Identify which cell holds the provided text, then report its (X, Y) central coordinate. 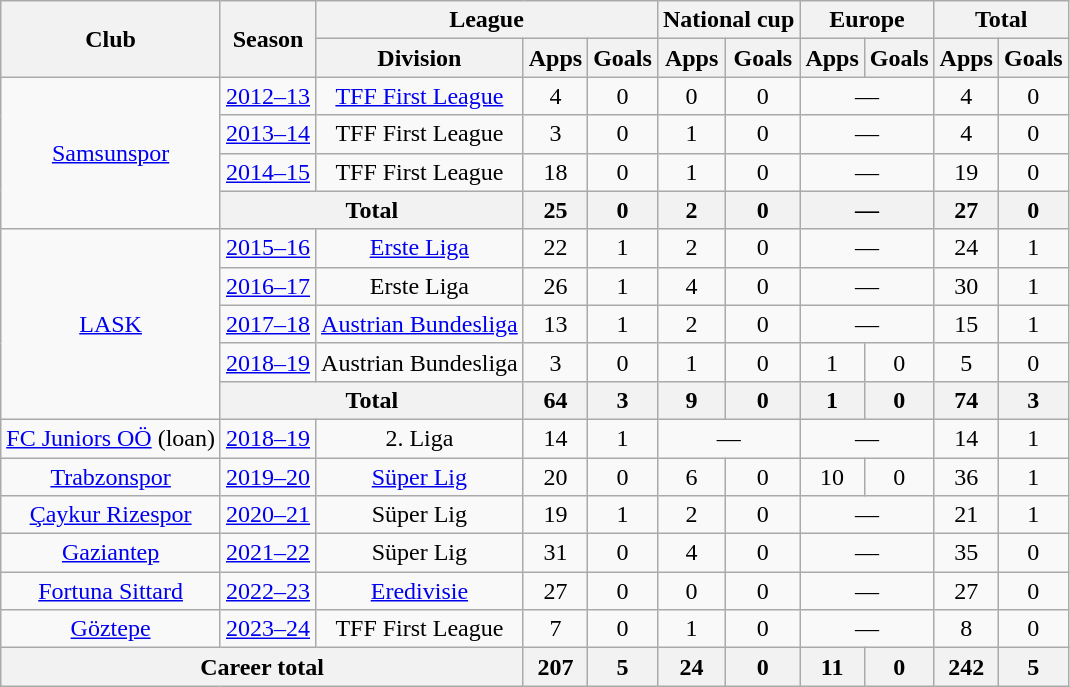
Europe (867, 20)
20 (555, 477)
Samsunspor (111, 153)
National cup (728, 20)
2. Liga (420, 438)
2012–13 (268, 96)
2021–22 (268, 553)
2016–17 (268, 286)
6 (691, 477)
21 (966, 515)
26 (555, 286)
10 (832, 477)
LASK (111, 324)
36 (966, 477)
74 (966, 400)
35 (966, 553)
2014–15 (268, 172)
31 (555, 553)
Club (111, 39)
242 (966, 667)
Fortuna Sittard (111, 591)
207 (555, 667)
Division (420, 58)
Göztepe (111, 629)
2023–24 (268, 629)
2013–14 (268, 134)
Çaykur Rizespor (111, 515)
13 (555, 324)
Eredivisie (420, 591)
2020–21 (268, 515)
Gaziantep (111, 553)
18 (555, 172)
FC Juniors OÖ (loan) (111, 438)
2017–18 (268, 324)
30 (966, 286)
Trabzonspor (111, 477)
2019–20 (268, 477)
League (487, 20)
2022–23 (268, 591)
25 (555, 210)
64 (555, 400)
Season (268, 39)
9 (691, 400)
11 (832, 667)
8 (966, 629)
2015–16 (268, 248)
15 (966, 324)
7 (555, 629)
22 (555, 248)
Career total (262, 667)
